From the cell containing the given text, extract its center point as [x, y] coordinate. 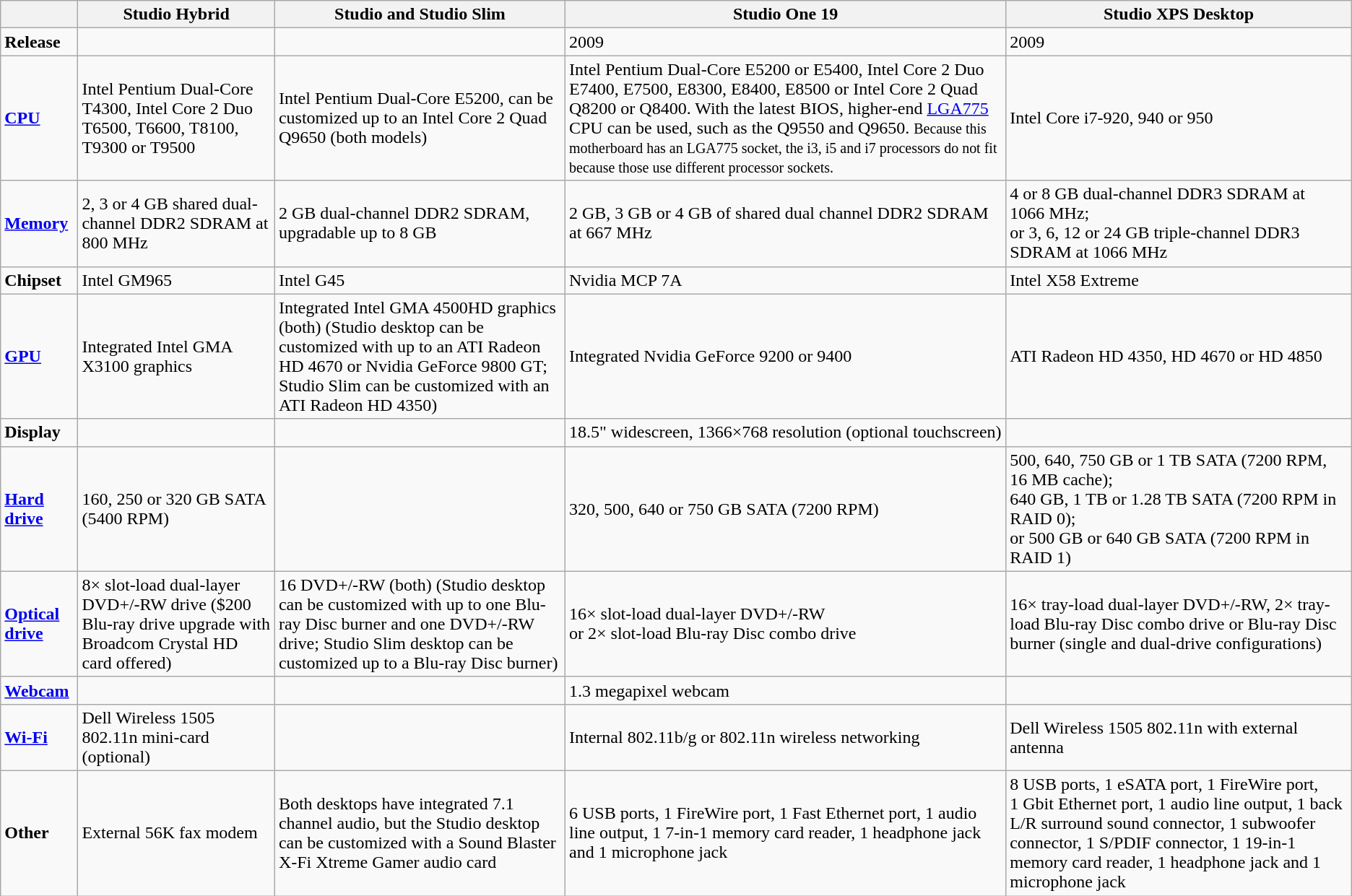
Intel Pentium Dual-Core T4300, Intel Core 2 Duo T6500, T6600, T8100, T9300 or T9500 [176, 118]
Chipset [39, 280]
2 GB dual-channel DDR2 SDRAM, upgradable up to 8 GB [420, 224]
Dell Wireless 1505 802.11n with external antenna [1179, 737]
Optical drive [39, 624]
Intel Pentium Dual-Core E5200, can be customized up to an Intel Core 2 Quad Q9650 (both models) [420, 118]
Other [39, 833]
Studio and Studio Slim [420, 14]
Dell Wireless 1505 802.11n mini-card (optional) [176, 737]
Intel X58 Extreme [1179, 280]
CPU [39, 118]
Wi-Fi [39, 737]
Studio XPS Desktop [1179, 14]
16× tray-load dual-layer DVD+/-RW, 2× tray-load Blu-ray Disc combo drive or Blu-ray Disc burner (single and dual-drive configurations) [1179, 624]
Release [39, 42]
320, 500, 640 or 750 GB SATA (7200 RPM) [785, 508]
2 GB, 3 GB or 4 GB of shared dual channel DDR2 SDRAM at 667 MHz [785, 224]
Studio One 19 [785, 14]
Nvidia MCP 7A [785, 280]
4 or 8 GB dual-channel DDR3 SDRAM at 1066 MHz;or 3, 6, 12 or 24 GB triple-channel DDR3 SDRAM at 1066 MHz [1179, 224]
Webcam [39, 690]
Studio Hybrid [176, 14]
16× slot-load dual-layer DVD+/-RWor 2× slot-load Blu-ray Disc combo drive [785, 624]
External 56K fax modem [176, 833]
Integrated Intel GMA X3100 graphics [176, 357]
Internal 802.11b/g or 802.11n wireless networking [785, 737]
ATI Radeon HD 4350, HD 4670 or HD 4850 [1179, 357]
2, 3 or 4 GB shared dual-channel DDR2 SDRAM at 800 MHz [176, 224]
6 USB ports, 1 FireWire port, 1 Fast Ethernet port, 1 audio line output, 1 7-in-1 memory card reader, 1 headphone jack and 1 microphone jack [785, 833]
GPU [39, 357]
Both desktops have integrated 7.1 channel audio, but the Studio desktop can be customized with a Sound Blaster X-Fi Xtreme Gamer audio card [420, 833]
Intel GM965 [176, 280]
Integrated Nvidia GeForce 9200 or 9400 [785, 357]
160, 250 or 320 GB SATA (5400 RPM) [176, 508]
Hard drive [39, 508]
1.3 megapixel webcam [785, 690]
8× slot-load dual-layer DVD+/-RW drive ($200 Blu-ray drive upgrade with Broadcom Crystal HD card offered) [176, 624]
Memory [39, 224]
Intel Core i7-920, 940 or 950 [1179, 118]
Display [39, 432]
Intel G45 [420, 280]
18.5" widescreen, 1366×768 resolution (optional touchscreen) [785, 432]
